Output the [x, y] coordinate of the center of the cell containing the given text.  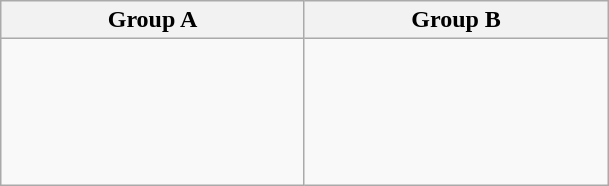
Group B [456, 20]
Group A [153, 20]
